Determine the (X, Y) coordinate at the center of the cell enclosing the given text.  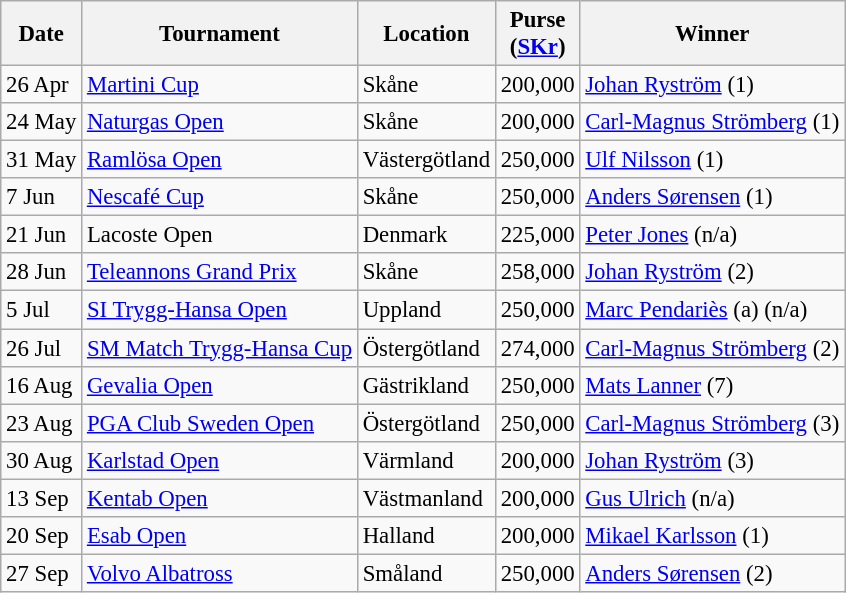
Date (42, 34)
Kentab Open (220, 498)
Location (426, 34)
Volvo Albatross (220, 573)
7 Jun (42, 197)
Marc Pendariès (a) (n/a) (712, 310)
274,000 (538, 348)
Småland (426, 573)
Nescafé Cup (220, 197)
Anders Sørensen (1) (712, 197)
13 Sep (42, 498)
24 May (42, 122)
Ramlösa Open (220, 160)
PGA Club Sweden Open (220, 423)
16 Aug (42, 385)
Karlstad Open (220, 460)
Värmland (426, 460)
Esab Open (220, 536)
26 Apr (42, 85)
Gästrikland (426, 385)
27 Sep (42, 573)
Mikael Karlsson (1) (712, 536)
SM Match Trygg-Hansa Cup (220, 348)
Johan Ryström (2) (712, 273)
Västergötland (426, 160)
Carl-Magnus Strömberg (1) (712, 122)
Martini Cup (220, 85)
Johan Ryström (1) (712, 85)
Peter Jones (n/a) (712, 235)
Anders Sørensen (2) (712, 573)
31 May (42, 160)
225,000 (538, 235)
Naturgas Open (220, 122)
5 Jul (42, 310)
Västmanland (426, 498)
23 Aug (42, 423)
258,000 (538, 273)
Ulf Nilsson (1) (712, 160)
30 Aug (42, 460)
Gus Ulrich (n/a) (712, 498)
Denmark (426, 235)
Winner (712, 34)
Lacoste Open (220, 235)
Carl-Magnus Strömberg (3) (712, 423)
Halland (426, 536)
Purse(SKr) (538, 34)
Johan Ryström (3) (712, 460)
28 Jun (42, 273)
Gevalia Open (220, 385)
Mats Lanner (7) (712, 385)
21 Jun (42, 235)
Carl-Magnus Strömberg (2) (712, 348)
26 Jul (42, 348)
20 Sep (42, 536)
Tournament (220, 34)
SI Trygg-Hansa Open (220, 310)
Uppland (426, 310)
Teleannons Grand Prix (220, 273)
